Identify which cell holds the provided text, then report its (x, y) central coordinate. 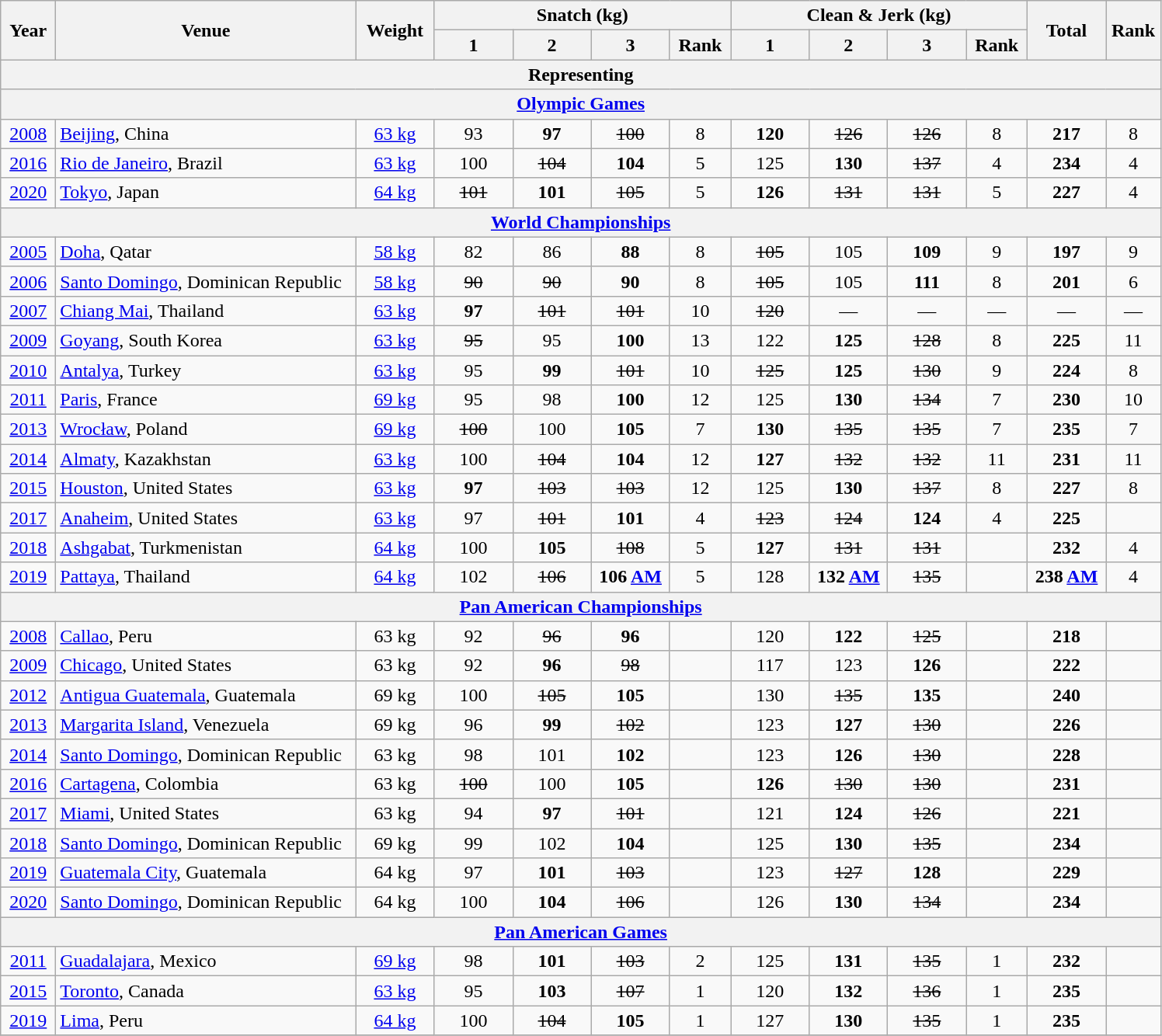
Venue (206, 30)
Tokyo, Japan (206, 193)
Wrocław, Poland (206, 429)
222 (1066, 666)
Toronto, Canada (206, 991)
197 (1066, 252)
Snatch (kg) (583, 16)
82 (474, 252)
217 (1066, 134)
Guatemala City, Guatemala (206, 873)
111 (927, 281)
13 (701, 340)
201 (1066, 281)
230 (1066, 400)
2010 (28, 370)
221 (1066, 813)
132 AM (848, 577)
World Championships (581, 222)
108 (631, 548)
107 (631, 991)
Lima, Peru (206, 1020)
Paris, France (206, 400)
2005 (28, 252)
2006 (28, 281)
Pan American Championships (581, 607)
2007 (28, 311)
Almaty, Kazakhstan (206, 459)
Pattaya, Thailand (206, 577)
Clean & Jerk (kg) (879, 16)
Margarita Island, Venezuela (206, 725)
Antalya, Turkey (206, 370)
6 (1134, 281)
240 (1066, 695)
Miami, United States (206, 813)
Cartagena, Colombia (206, 784)
93 (474, 134)
Antigua Guatemala, Guatemala (206, 695)
Houston, United States (206, 488)
117 (771, 666)
218 (1066, 636)
226 (1066, 725)
94 (474, 813)
136 (927, 991)
Guadalajara, Mexico (206, 961)
228 (1066, 754)
Goyang, South Korea (206, 340)
Total (1066, 30)
Chicago, United States (206, 666)
Pan American Games (581, 932)
Chiang Mai, Thailand (206, 311)
229 (1066, 873)
Ashgabat, Turkmenistan (206, 548)
121 (771, 813)
86 (551, 252)
Year (28, 30)
Weight (395, 30)
Representing (581, 75)
109 (927, 252)
238 AM (1066, 577)
Callao, Peru (206, 636)
224 (1066, 370)
Beijing, China (206, 134)
2012 (28, 695)
Rio de Janeiro, Brazil (206, 163)
Doha, Qatar (206, 252)
Olympic Games (581, 104)
Anaheim, United States (206, 518)
88 (631, 252)
106 AM (631, 577)
